Return the [X, Y] coordinate for the center point of the cell that contains the specified text.  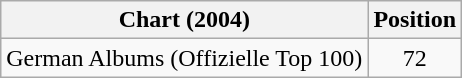
72 [415, 58]
German Albums (Offizielle Top 100) [184, 58]
Position [415, 20]
Chart (2004) [184, 20]
